Output the (x, y) coordinate of the center of the cell containing the given text.  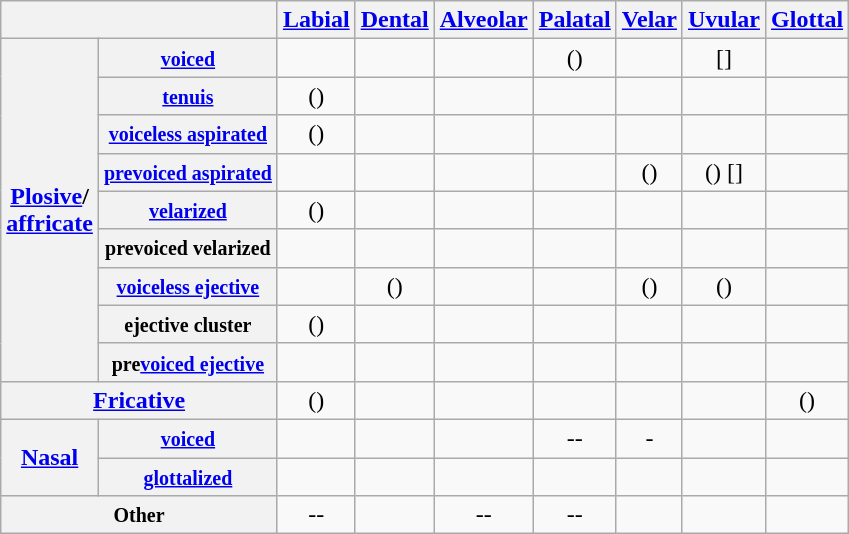
tenuis (188, 96)
Glottal (808, 20)
Velar (649, 20)
Labial (316, 20)
glottalized (188, 477)
Alveolar (484, 20)
[] (724, 58)
Fricative (140, 400)
prevoiced velarized (188, 248)
prevoiced aspirated (188, 172)
prevoiced ejective (188, 362)
- (649, 438)
voiceless aspirated (188, 134)
Nasal (50, 457)
velarized (188, 210)
Uvular (724, 20)
Dental (394, 20)
() [] (724, 172)
Palatal (574, 20)
Other (140, 515)
Plosive/affricate (50, 210)
ejective cluster (188, 324)
voiceless ejective (188, 286)
